For the text-containing cell, return its midpoint in (X, Y) coordinate format. 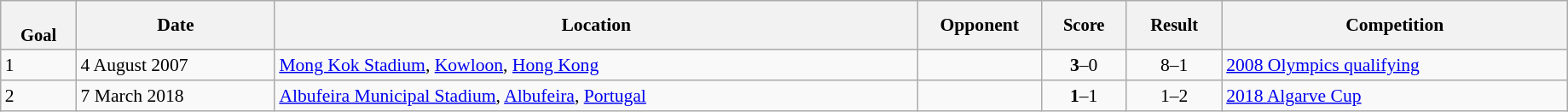
3–0 (1084, 66)
Date (176, 26)
4 August 2007 (176, 66)
Mong Kok Stadium, Kowloon, Hong Kong (596, 66)
Competition (1395, 26)
Opponent (979, 26)
2008 Olympics qualifying (1395, 66)
Location (596, 26)
2 (39, 96)
Result (1174, 26)
1–2 (1174, 96)
1–1 (1084, 96)
Score (1084, 26)
7 March 2018 (176, 96)
8–1 (1174, 66)
1 (39, 66)
Goal (39, 26)
2018 Algarve Cup (1395, 96)
Albufeira Municipal Stadium, Albufeira, Portugal (596, 96)
